Output the [X, Y] coordinate of the center of the cell containing the given text.  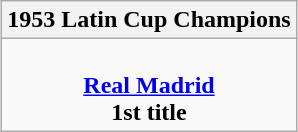
Real Madrid 1st title [149, 85]
1953 Latin Cup Champions [149, 20]
